Provide the (X, Y) coordinate of the cell's center where the given text is located.  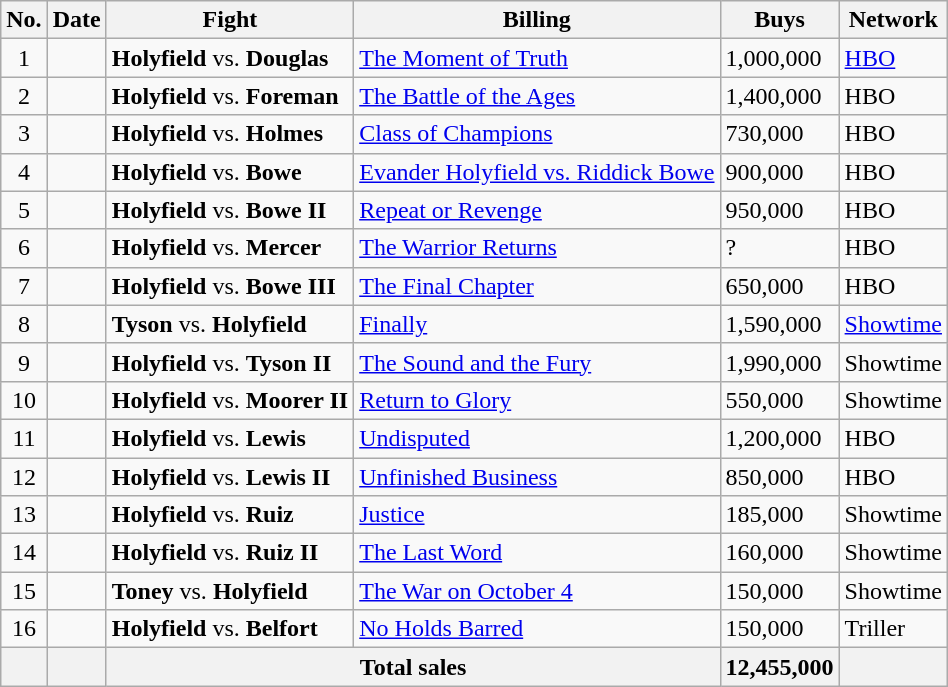
8 (24, 324)
Triller (893, 629)
Holyfield vs. Lewis II (230, 477)
Unfinished Business (537, 477)
1,200,000 (780, 438)
Toney vs. Holyfield (230, 591)
The War on October 4 (537, 591)
Holyfield vs. Moorer II (230, 400)
? (780, 248)
15 (24, 591)
950,000 (780, 210)
7 (24, 286)
Billing (537, 20)
850,000 (780, 477)
730,000 (780, 134)
11 (24, 438)
1,990,000 (780, 362)
650,000 (780, 286)
Holyfield vs. Tyson II (230, 362)
Holyfield vs. Belfort (230, 629)
The Battle of the Ages (537, 96)
Holyfield vs. Bowe III (230, 286)
6 (24, 248)
4 (24, 172)
Repeat or Revenge (537, 210)
Class of Champions (537, 134)
Finally (537, 324)
The Final Chapter (537, 286)
Justice (537, 515)
12 (24, 477)
Holyfield vs. Bowe II (230, 210)
550,000 (780, 400)
1,000,000 (780, 58)
Holyfield vs. Foreman (230, 96)
12,455,000 (780, 667)
1,400,000 (780, 96)
1,590,000 (780, 324)
185,000 (780, 515)
Holyfield vs. Bowe (230, 172)
Date (76, 20)
Tyson vs. Holyfield (230, 324)
Holyfield vs. Mercer (230, 248)
160,000 (780, 553)
The Moment of Truth (537, 58)
Fight (230, 20)
Buys (780, 20)
Network (893, 20)
No Holds Barred (537, 629)
2 (24, 96)
9 (24, 362)
Evander Holyfield vs. Riddick Bowe (537, 172)
5 (24, 210)
No. (24, 20)
The Warrior Returns (537, 248)
10 (24, 400)
Total sales (413, 667)
Holyfield vs. Ruiz (230, 515)
The Sound and the Fury (537, 362)
Return to Glory (537, 400)
Holyfield vs. Lewis (230, 438)
16 (24, 629)
Holyfield vs. Holmes (230, 134)
14 (24, 553)
13 (24, 515)
900,000 (780, 172)
Undisputed (537, 438)
1 (24, 58)
The Last Word (537, 553)
Holyfield vs. Douglas (230, 58)
3 (24, 134)
Holyfield vs. Ruiz II (230, 553)
